For the text-containing cell, return its midpoint in (x, y) coordinate format. 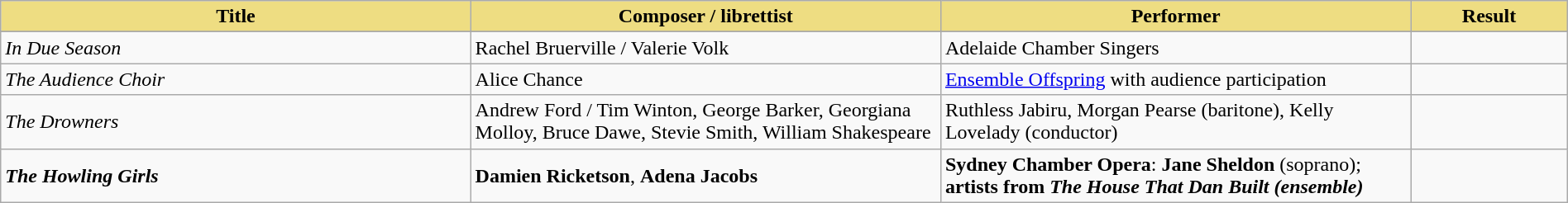
Damien Ricketson, Adena Jacobs (705, 175)
Composer / librettist (705, 17)
Alice Chance (705, 79)
In Due Season (236, 48)
The Audience Choir (236, 79)
Title (236, 17)
Ruthless Jabiru, Morgan Pearse (baritone), Kelly Lovelady (conductor) (1175, 122)
The Drowners (236, 122)
Result (1489, 17)
Sydney Chamber Opera: Jane Sheldon (soprano); artists from The House That Dan Built (ensemble) (1175, 175)
The Howling Girls (236, 175)
Performer (1175, 17)
Rachel Bruerville / Valerie Volk (705, 48)
Andrew Ford / Tim Winton, George Barker, Georgiana Molloy, Bruce Dawe, Stevie Smith, William Shakespeare (705, 122)
Adelaide Chamber Singers (1175, 48)
Ensemble Offspring with audience participation (1175, 79)
